Detect which cell encompasses the target text, then output its [x, y] center coordinate. 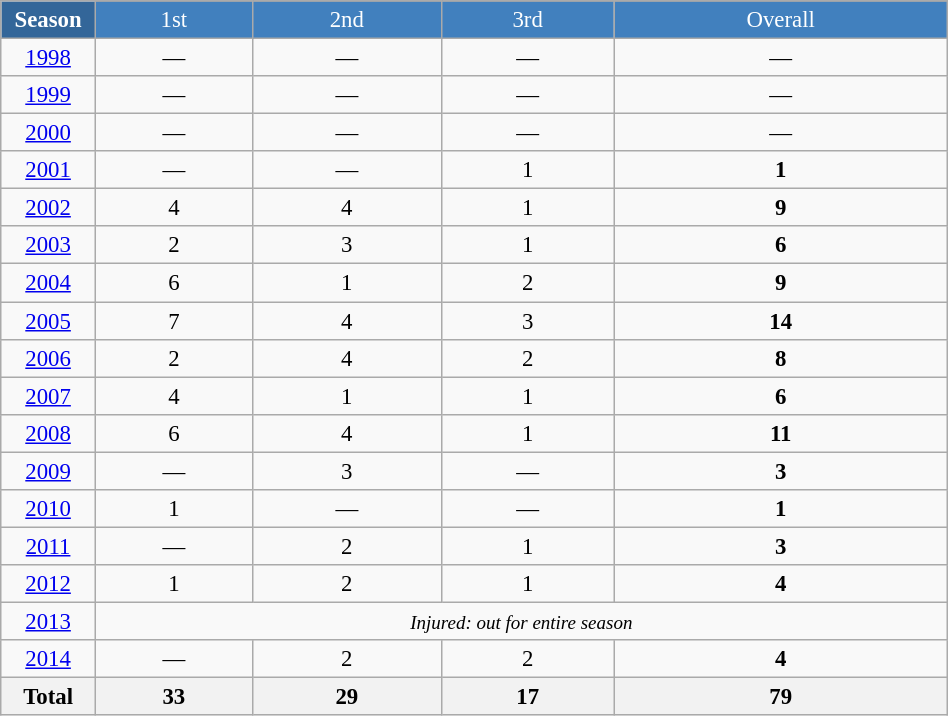
7 [174, 321]
79 [780, 697]
2012 [48, 584]
2005 [48, 321]
17 [528, 697]
11 [780, 433]
8 [780, 358]
2002 [48, 208]
33 [174, 697]
2001 [48, 170]
Overall [780, 20]
Total [48, 697]
2014 [48, 659]
1st [174, 20]
2008 [48, 433]
Injured: out for entire season [521, 621]
2006 [48, 358]
2010 [48, 509]
2000 [48, 133]
1999 [48, 95]
1998 [48, 58]
2009 [48, 471]
2003 [48, 245]
2007 [48, 396]
Season [48, 20]
2004 [48, 283]
14 [780, 321]
2013 [48, 621]
3rd [528, 20]
2011 [48, 546]
29 [346, 697]
2nd [346, 20]
